Detect which cell encompasses the target text, then output its [x, y] center coordinate. 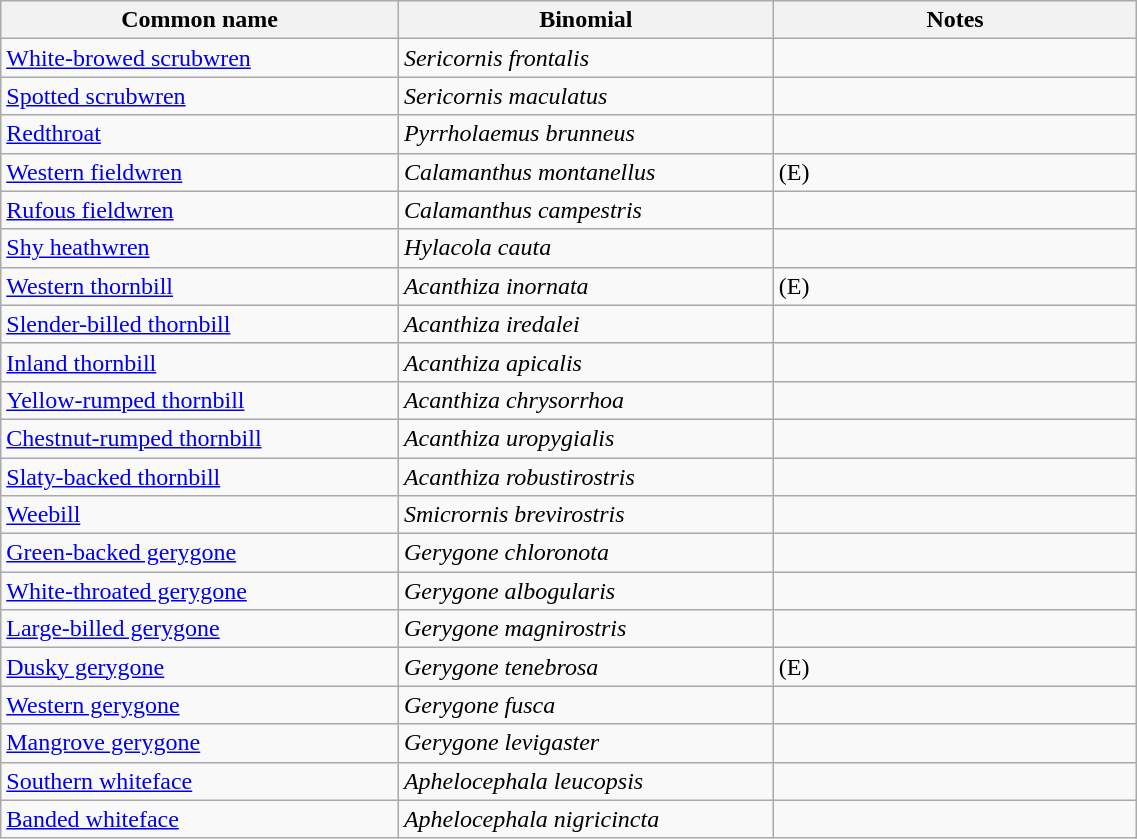
Shy heathwren [200, 248]
Gerygone albogularis [586, 591]
Smicrornis brevirostris [586, 515]
Gerygone levigaster [586, 743]
Gerygone tenebrosa [586, 667]
Western gerygone [200, 705]
Green-backed gerygone [200, 553]
Southern whiteface [200, 781]
Banded whiteface [200, 819]
Binomial [586, 20]
Yellow-rumped thornbill [200, 400]
Notes [955, 20]
Slender-billed thornbill [200, 324]
White-throated gerygone [200, 591]
Western fieldwren [200, 172]
Gerygone fusca [586, 705]
Large-billed gerygone [200, 629]
Acanthiza uropygialis [586, 438]
Aphelocephala nigricincta [586, 819]
Gerygone magnirostris [586, 629]
Inland thornbill [200, 362]
Chestnut-rumped thornbill [200, 438]
Pyrrholaemus brunneus [586, 134]
Spotted scrubwren [200, 96]
Calamanthus montanellus [586, 172]
Hylacola cauta [586, 248]
Acanthiza robustirostris [586, 477]
Sericornis frontalis [586, 58]
Mangrove gerygone [200, 743]
Calamanthus campestris [586, 210]
Acanthiza iredalei [586, 324]
Acanthiza chrysorrhoa [586, 400]
Acanthiza apicalis [586, 362]
Gerygone chloronota [586, 553]
Aphelocephala leucopsis [586, 781]
Weebill [200, 515]
Western thornbill [200, 286]
Dusky gerygone [200, 667]
Rufous fieldwren [200, 210]
Common name [200, 20]
White-browed scrubwren [200, 58]
Acanthiza inornata [586, 286]
Sericornis maculatus [586, 96]
Slaty-backed thornbill [200, 477]
Redthroat [200, 134]
